Determine the (x, y) coordinate at the center of the cell enclosing the given text.  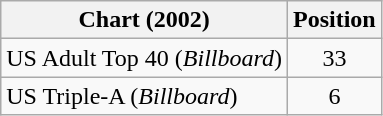
Position (335, 20)
Chart (2002) (144, 20)
US Triple-A (Billboard) (144, 96)
US Adult Top 40 (Billboard) (144, 58)
33 (335, 58)
6 (335, 96)
